Extract the [x, y] coordinate from the center of the cell holding the provided text.  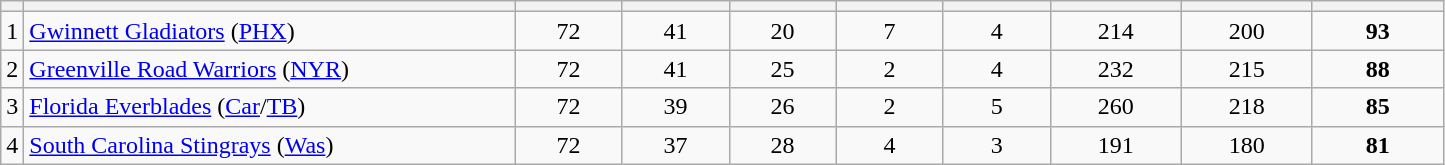
26 [782, 107]
214 [1116, 31]
25 [782, 69]
5 [996, 107]
88 [1378, 69]
260 [1116, 107]
85 [1378, 107]
39 [676, 107]
218 [1246, 107]
81 [1378, 145]
215 [1246, 69]
7 [890, 31]
South Carolina Stingrays (Was) [270, 145]
232 [1116, 69]
93 [1378, 31]
28 [782, 145]
Greenville Road Warriors (NYR) [270, 69]
Gwinnett Gladiators (PHX) [270, 31]
Florida Everblades (Car/TB) [270, 107]
200 [1246, 31]
180 [1246, 145]
191 [1116, 145]
1 [12, 31]
37 [676, 145]
20 [782, 31]
